Find where the given text appears and provide that cell's center as [X, Y] coordinate. 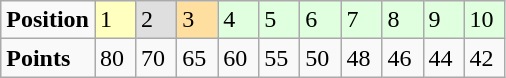
55 [280, 58]
1 [114, 20]
6 [320, 20]
50 [320, 58]
48 [362, 58]
42 [484, 58]
44 [444, 58]
Position [48, 20]
3 [198, 20]
2 [156, 20]
60 [238, 58]
65 [198, 58]
4 [238, 20]
10 [484, 20]
9 [444, 20]
Points [48, 58]
70 [156, 58]
7 [362, 20]
80 [114, 58]
5 [280, 20]
46 [402, 58]
8 [402, 20]
